Pinpoint the cell where the given text exists, returning its (X, Y) midpoint coordinate. 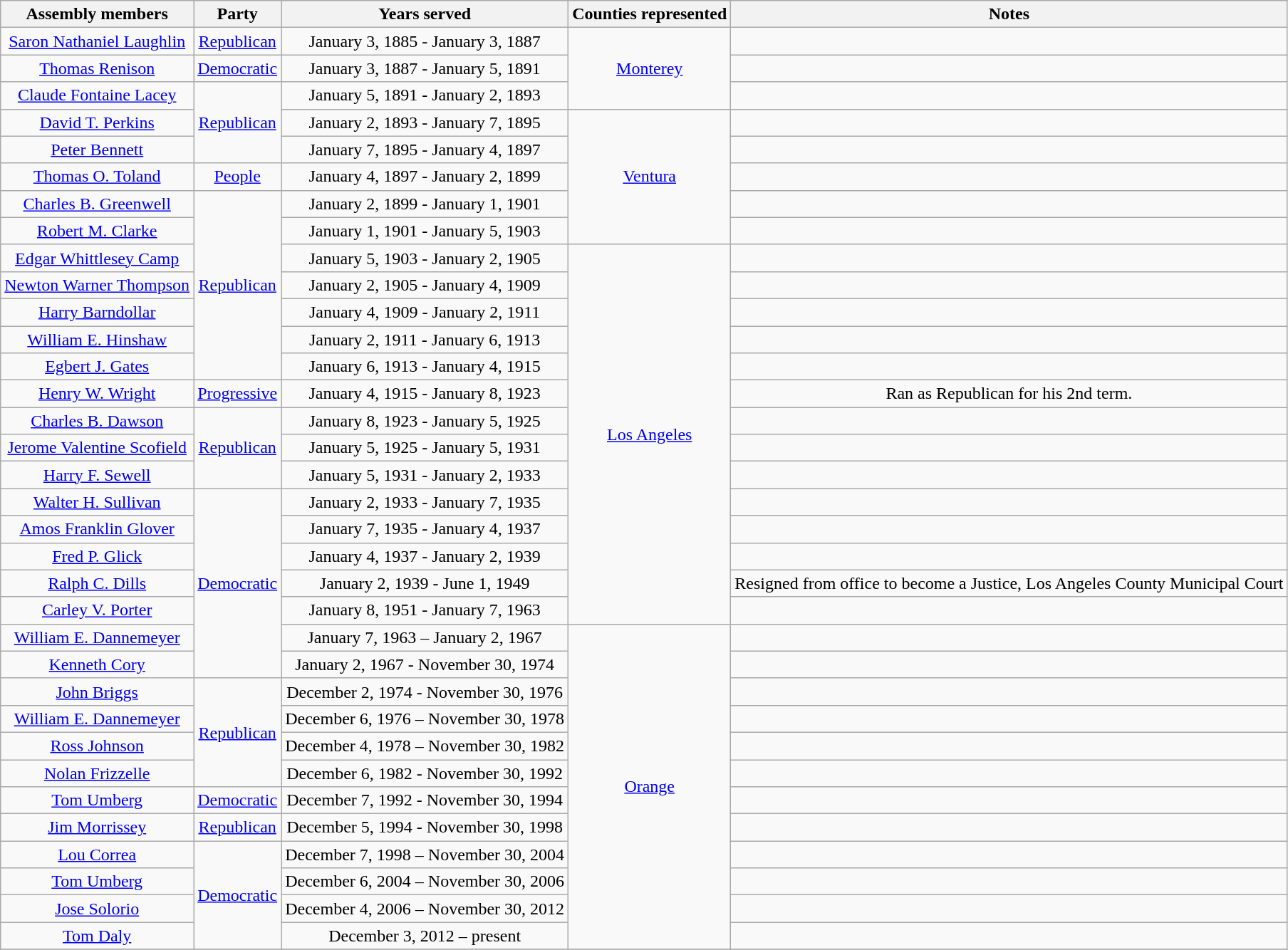
January 6, 1913 - January 4, 1915 (425, 367)
Walter H. Sullivan (97, 502)
David T. Perkins (97, 122)
Saron Nathaniel Laughlin (97, 41)
Henry W. Wright (97, 394)
January 7, 1935 - January 4, 1937 (425, 529)
Resigned from office to become a Justice, Los Angeles County Municipal Court (1009, 583)
January 2, 1893 - January 7, 1895 (425, 122)
Lou Correa (97, 855)
Assembly members (97, 14)
People (238, 177)
Nolan Frizzelle (97, 773)
Ran as Republican for his 2nd term. (1009, 394)
Peter Bennett (97, 150)
January 3, 1885 - January 3, 1887 (425, 41)
Orange (650, 786)
Progressive (238, 394)
January 2, 1899 - January 1, 1901 (425, 204)
Party (238, 14)
Egbert J. Gates (97, 367)
January 5, 1925 - January 5, 1931 (425, 448)
William E. Hinshaw (97, 340)
Kenneth Cory (97, 664)
Newton Warner Thompson (97, 285)
December 5, 1994 - November 30, 1998 (425, 828)
January 2, 1911 - January 6, 1913 (425, 340)
Claude Fontaine Lacey (97, 95)
January 4, 1909 - January 2, 1911 (425, 312)
Thomas Renison (97, 68)
Edgar Whittlesey Camp (97, 258)
January 1, 1901 - January 5, 1903 (425, 231)
January 5, 1891 - January 2, 1893 (425, 95)
Amos Franklin Glover (97, 529)
Monterey (650, 68)
Tom Daly (97, 936)
December 6, 2004 – November 30, 2006 (425, 882)
January 2, 1939 - June 1, 1949 (425, 583)
January 7, 1963 – January 2, 1967 (425, 637)
Jose Solorio (97, 909)
Charles B. Dawson (97, 421)
Charles B. Greenwell (97, 204)
January 2, 1905 - January 4, 1909 (425, 285)
January 4, 1915 - January 8, 1923 (425, 394)
Carley V. Porter (97, 610)
John Briggs (97, 691)
December 2, 1974 - November 30, 1976 (425, 691)
January 5, 1931 - January 2, 1933 (425, 475)
Jerome Valentine Scofield (97, 448)
Los Angeles (650, 434)
Notes (1009, 14)
January 7, 1895 - January 4, 1897 (425, 150)
Thomas O. Toland (97, 177)
December 4, 1978 – November 30, 1982 (425, 746)
January 8, 1923 - January 5, 1925 (425, 421)
December 4, 2006 – November 30, 2012 (425, 909)
December 6, 1976 – November 30, 1978 (425, 719)
Counties represented (650, 14)
Years served (425, 14)
Robert M. Clarke (97, 231)
January 3, 1887 - January 5, 1891 (425, 68)
January 2, 1967 - November 30, 1974 (425, 664)
Jim Morrissey (97, 828)
December 6, 1982 - November 30, 1992 (425, 773)
Ralph C. Dills (97, 583)
January 8, 1951 - January 7, 1963 (425, 610)
Ventura (650, 177)
Harry F. Sewell (97, 475)
Harry Barndollar (97, 312)
January 4, 1937 - January 2, 1939 (425, 556)
January 4, 1897 - January 2, 1899 (425, 177)
Ross Johnson (97, 746)
Fred P. Glick (97, 556)
December 3, 2012 – present (425, 936)
January 2, 1933 - January 7, 1935 (425, 502)
December 7, 1998 – November 30, 2004 (425, 855)
January 5, 1903 - January 2, 1905 (425, 258)
December 7, 1992 - November 30, 1994 (425, 800)
